Extract the (x, y) coordinate from the center of the cell holding the provided text.  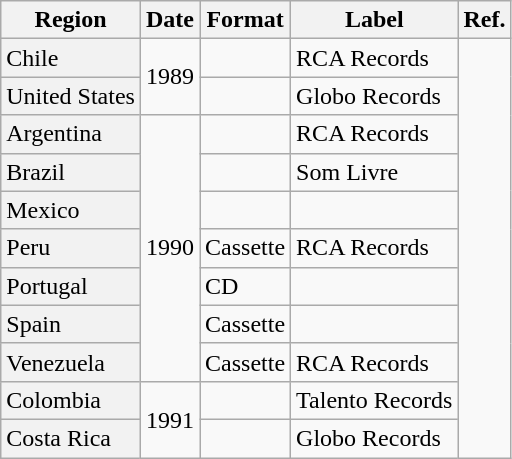
Som Livre (374, 172)
Brazil (71, 172)
Talento Records (374, 400)
Venezuela (71, 362)
Costa Rica (71, 438)
Mexico (71, 210)
Date (170, 20)
Portugal (71, 286)
1991 (170, 419)
Peru (71, 248)
Ref. (484, 20)
Region (71, 20)
United States (71, 96)
Colombia (71, 400)
1990 (170, 248)
Format (246, 20)
Argentina (71, 134)
Label (374, 20)
Spain (71, 324)
1989 (170, 77)
Chile (71, 58)
CD (246, 286)
